Extract the [x, y] coordinate from the center of the cell holding the provided text.  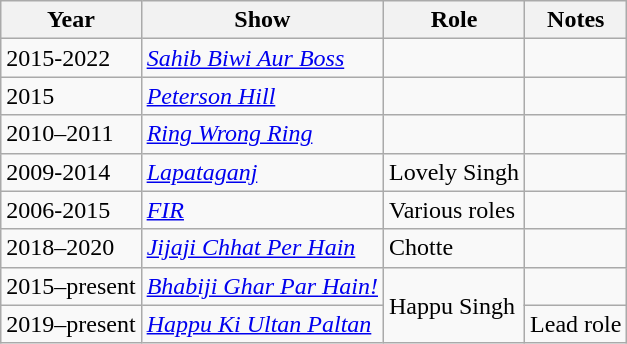
2009-2014 [71, 172]
Role [454, 20]
Jijaji Chhat Per Hain [262, 248]
2010–2011 [71, 134]
2015 [71, 96]
Year [71, 20]
Happu Ki Ultan Paltan [262, 324]
2006-2015 [71, 210]
FIR [262, 210]
Show [262, 20]
Happu Singh [454, 305]
Ring Wrong Ring [262, 134]
Chotte [454, 248]
2018–2020 [71, 248]
Sahib Biwi Aur Boss [262, 58]
Peterson Hill [262, 96]
Lapataganj [262, 172]
Lovely Singh [454, 172]
2015–present [71, 286]
2019–present [71, 324]
Notes [576, 20]
2015-2022 [71, 58]
Lead role [576, 324]
Various roles [454, 210]
Bhabiji Ghar Par Hain! [262, 286]
